Output the [X, Y] coordinate of the center of the cell containing the given text.  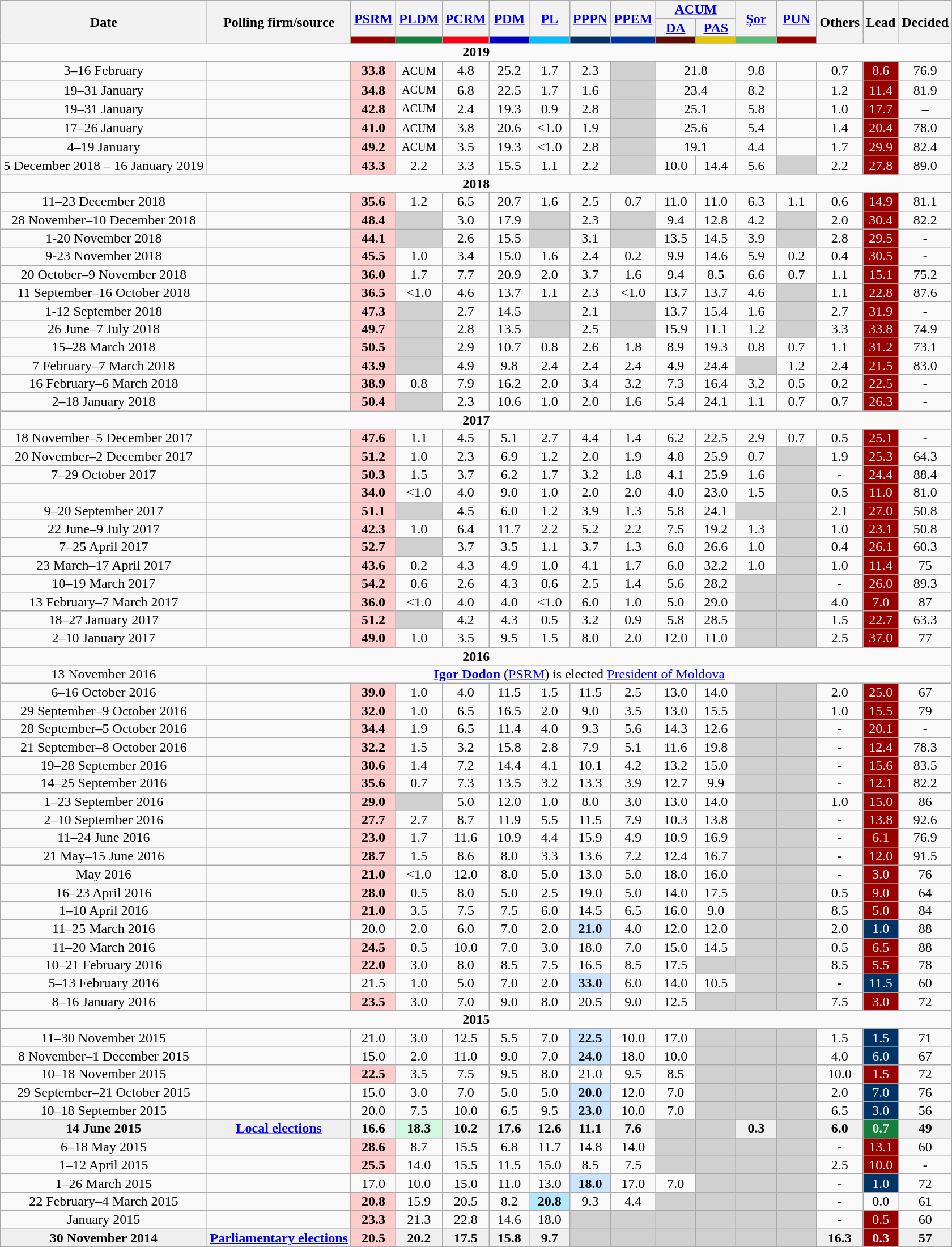
13.3 [590, 783]
49.7 [373, 329]
Lead [881, 22]
21.8 [696, 71]
43.3 [373, 166]
28.6 [373, 1147]
7–29 October 2017 [104, 474]
30 November 2014 [104, 1238]
Parliamentary elections [279, 1238]
16.6 [373, 1129]
3.1 [590, 238]
6–18 May 2015 [104, 1147]
36.5 [373, 292]
19.2 [716, 529]
18–27 January 2017 [104, 620]
29.9 [881, 147]
13.1 [881, 1147]
92.6 [925, 820]
47.6 [373, 438]
12.7 [675, 783]
20.7 [509, 202]
30.6 [373, 765]
21.3 [419, 1219]
77 [925, 638]
19.1 [696, 147]
26.6 [716, 547]
22 June–9 July 2017 [104, 529]
81.9 [925, 90]
23.3 [373, 1219]
6.9 [509, 456]
48.4 [373, 220]
50.4 [373, 402]
7 February–7 March 2018 [104, 365]
2015 [476, 1020]
10.6 [509, 402]
79 [925, 711]
41.0 [373, 128]
50.5 [373, 347]
6.3 [756, 202]
24.5 [373, 947]
89.3 [925, 583]
29.5 [881, 238]
25.0 [881, 693]
9–20 September 2017 [104, 511]
10.2 [466, 1129]
84 [925, 910]
11–30 November 2015 [104, 1038]
19.0 [590, 892]
25.6 [696, 128]
29 September–9 October 2016 [104, 711]
0.0 [881, 1201]
1–26 March 2015 [104, 1183]
63.3 [925, 620]
43.9 [373, 365]
27.7 [373, 820]
13 November 2016 [104, 675]
81.0 [925, 493]
22 February–4 March 2015 [104, 1201]
78.3 [925, 747]
May 2016 [104, 874]
23.5 [373, 1002]
42.8 [373, 109]
Others [840, 22]
82.4 [925, 147]
50.3 [373, 474]
22.0 [373, 965]
71 [925, 1038]
20.4 [881, 128]
20.6 [509, 128]
16.3 [840, 1238]
1-20 November 2018 [104, 238]
88.4 [925, 474]
31.2 [881, 347]
31.9 [881, 311]
PL [550, 19]
81.1 [925, 202]
8 November–1 December 2015 [104, 1056]
2–10 January 2017 [104, 638]
13 February–7 March 2017 [104, 601]
17–26 January [104, 128]
87.6 [925, 292]
42.3 [373, 529]
75 [925, 565]
18.3 [419, 1129]
7–25 April 2017 [104, 547]
10–19 March 2017 [104, 583]
28 November–10 December 2018 [104, 220]
14 June 2015 [104, 1129]
25.5 [373, 1165]
37.0 [881, 638]
5.9 [756, 256]
January 2015 [104, 1219]
17.7 [881, 109]
10.7 [509, 347]
PPPN [590, 19]
18 November–5 December 2017 [104, 438]
3–16 February [104, 71]
2–10 September 2016 [104, 820]
5–13 February 2016 [104, 983]
13.2 [675, 765]
PCRM [466, 19]
28.5 [716, 620]
Polling firm/source [279, 22]
60.3 [925, 547]
1–12 April 2015 [104, 1165]
20.9 [509, 274]
11.9 [509, 820]
PDM [509, 19]
– [925, 109]
25.3 [881, 456]
20 November–2 December 2017 [104, 456]
34.8 [373, 90]
6–16 October 2016 [104, 693]
12.1 [881, 783]
26.1 [881, 547]
64.3 [925, 456]
2–18 January 2018 [104, 402]
10.5 [716, 983]
57 [925, 1238]
9-23 November 2018 [104, 256]
1-12 September 2018 [104, 311]
16 February–6 March 2018 [104, 384]
21 September–8 October 2016 [104, 747]
11–25 March 2016 [104, 928]
15.6 [881, 765]
3.8 [466, 128]
6.4 [466, 529]
73.1 [925, 347]
15.1 [881, 274]
7.7 [466, 274]
87 [925, 601]
28 September–5 October 2016 [104, 729]
39.0 [373, 693]
Igor Dodon (PSRM) is elected President of Moldova [579, 675]
10–21 February 2016 [104, 965]
16.9 [716, 838]
DA [675, 28]
6.6 [756, 274]
19–28 September 2016 [104, 765]
30.5 [881, 256]
9.7 [550, 1238]
27.8 [881, 166]
49.2 [373, 147]
29 September–21 October 2015 [104, 1092]
25.2 [509, 71]
54.2 [373, 583]
24.0 [590, 1056]
28.2 [716, 583]
10.3 [675, 820]
32.0 [373, 711]
64 [925, 892]
19.8 [716, 747]
15–28 March 2018 [104, 347]
52.7 [373, 547]
26.3 [881, 402]
17.6 [509, 1129]
PPEM [634, 19]
23.1 [881, 529]
10–18 November 2015 [104, 1074]
43.6 [373, 565]
17.9 [509, 220]
11–24 June 2016 [104, 838]
27.0 [881, 511]
Șor [756, 19]
15.4 [716, 311]
26 June–7 July 2018 [104, 329]
10.1 [590, 765]
20.2 [419, 1238]
14.3 [675, 729]
16–23 April 2016 [104, 892]
78.0 [925, 128]
4–19 January [104, 147]
34.4 [373, 729]
23 March–17 April 2017 [104, 565]
44.1 [373, 238]
10–18 September 2015 [104, 1110]
1–23 September 2016 [104, 801]
2017 [476, 420]
2019 [476, 52]
16.4 [716, 384]
PLDM [419, 19]
33.0 [590, 983]
5 December 2018 – 16 January 2019 [104, 166]
16.2 [509, 384]
34.0 [373, 493]
38.9 [373, 384]
83.0 [925, 365]
12.8 [716, 220]
47.3 [373, 311]
PAS [716, 28]
20.1 [881, 729]
26.0 [881, 583]
6.1 [881, 838]
Decided [925, 22]
1–10 April 2016 [104, 910]
83.5 [925, 765]
49.0 [373, 638]
75.2 [925, 274]
21 May–15 June 2016 [104, 856]
74.9 [925, 329]
49 [925, 1129]
86 [925, 801]
14.9 [881, 202]
30.4 [881, 220]
8–16 January 2016 [104, 1002]
2018 [476, 184]
61 [925, 1201]
11–20 March 2016 [104, 947]
91.5 [925, 856]
11–23 December 2018 [104, 202]
5.2 [590, 529]
2016 [476, 656]
23.4 [696, 90]
8.9 [675, 347]
45.5 [373, 256]
PSRM [373, 19]
14.8 [590, 1147]
Date [104, 22]
51.1 [373, 511]
13.6 [590, 856]
78 [925, 965]
Local elections [279, 1129]
56 [925, 1110]
11 September–16 October 2018 [104, 292]
16.7 [716, 856]
20 October–9 November 2018 [104, 274]
PUN [797, 19]
89.0 [925, 166]
28.7 [373, 856]
7.6 [634, 1129]
14–25 September 2016 [104, 783]
28.0 [373, 892]
22.7 [881, 620]
